Provide the [X, Y] coordinate of the cell's center where the given text is located.  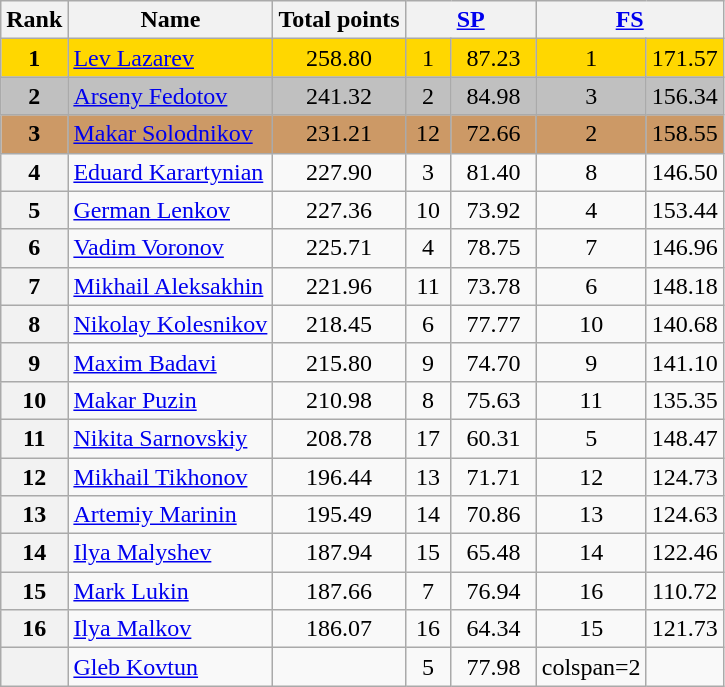
146.96 [684, 248]
187.66 [339, 591]
Makar Solodnikov [170, 134]
Ilya Malkov [170, 629]
258.80 [339, 58]
72.66 [494, 134]
Total points [339, 20]
74.70 [494, 362]
110.72 [684, 591]
FS [630, 20]
210.98 [339, 400]
Maxim Badavi [170, 362]
124.73 [684, 477]
124.63 [684, 515]
87.23 [494, 58]
196.44 [339, 477]
Ilya Malyshev [170, 553]
227.36 [339, 210]
77.77 [494, 324]
81.40 [494, 172]
Vadim Voronov [170, 248]
Makar Puzin [170, 400]
158.55 [684, 134]
146.50 [684, 172]
Mark Lukin [170, 591]
SP [470, 20]
60.31 [494, 438]
218.45 [339, 324]
241.32 [339, 96]
17 [428, 438]
76.94 [494, 591]
208.78 [339, 438]
Nikolay Kolesnikov [170, 324]
153.44 [684, 210]
Mikhail Tikhonov [170, 477]
227.90 [339, 172]
colspan=2 [591, 667]
141.10 [684, 362]
73.78 [494, 286]
186.07 [339, 629]
Gleb Kovtun [170, 667]
156.34 [684, 96]
Mikhail Aleksakhin [170, 286]
77.98 [494, 667]
64.34 [494, 629]
148.18 [684, 286]
231.21 [339, 134]
Arseny Fedotov [170, 96]
215.80 [339, 362]
65.48 [494, 553]
135.35 [684, 400]
195.49 [339, 515]
73.92 [494, 210]
German Lenkov [170, 210]
171.57 [684, 58]
Lev Lazarev [170, 58]
75.63 [494, 400]
Rank [34, 20]
84.98 [494, 96]
225.71 [339, 248]
71.71 [494, 477]
Nikita Sarnovskiy [170, 438]
187.94 [339, 553]
Name [170, 20]
Artemiy Marinin [170, 515]
78.75 [494, 248]
Eduard Karartynian [170, 172]
140.68 [684, 324]
121.73 [684, 629]
221.96 [339, 286]
148.47 [684, 438]
70.86 [494, 515]
122.46 [684, 553]
